From the cell containing the given text, extract its center point as [x, y] coordinate. 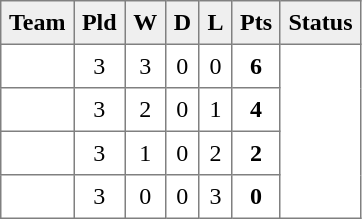
W [145, 23]
L [216, 23]
Pld [100, 23]
Status [320, 23]
Team [38, 23]
Pts [256, 23]
D [182, 23]
6 [256, 66]
4 [256, 110]
